For the text-containing cell, return its midpoint in [x, y] coordinate format. 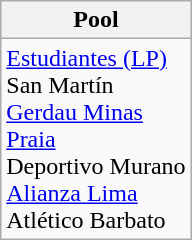
Pool [96, 20]
Estudiantes (LP) San Martín Gerdau Minas Praia Deportivo Murano Alianza Lima Atlético Barbato [96, 139]
